Return (X, Y) of the center of cell containing provided text 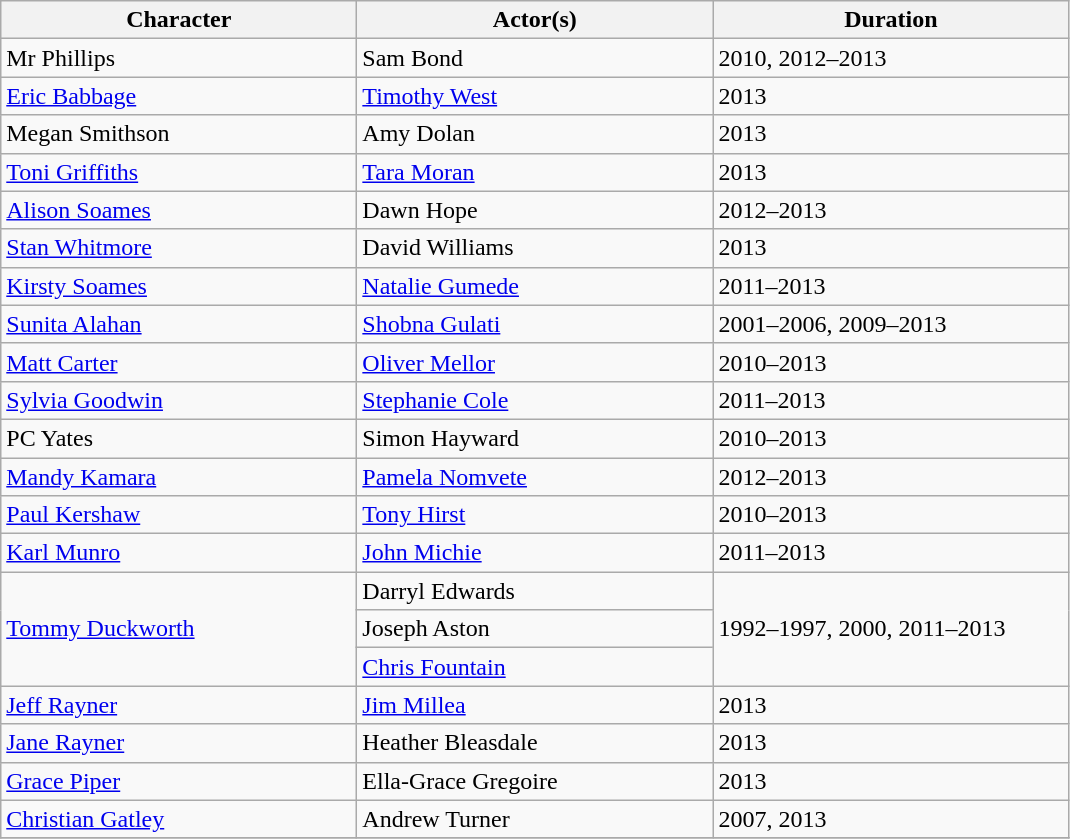
Natalie Gumede (535, 286)
2010, 2012–2013 (891, 58)
Mr Phillips (179, 58)
Actor(s) (535, 20)
Stan Whitmore (179, 248)
Tony Hirst (535, 515)
Mandy Kamara (179, 477)
Jim Millea (535, 705)
John Michie (535, 553)
Amy Dolan (535, 134)
1992–1997, 2000, 2011–2013 (891, 629)
David Williams (535, 248)
Jeff Rayner (179, 705)
Pamela Nomvete (535, 477)
Joseph Aston (535, 629)
Megan Smithson (179, 134)
Darryl Edwards (535, 591)
Tommy Duckworth (179, 629)
Tara Moran (535, 172)
Heather Bleasdale (535, 743)
Alison Soames (179, 210)
Karl Munro (179, 553)
2001–2006, 2009–2013 (891, 324)
Eric Babbage (179, 96)
PC Yates (179, 438)
Christian Gatley (179, 819)
Matt Carter (179, 362)
Character (179, 20)
Kirsty Soames (179, 286)
Oliver Mellor (535, 362)
Jane Rayner (179, 743)
2007, 2013 (891, 819)
Stephanie Cole (535, 400)
Duration (891, 20)
Sam Bond (535, 58)
Timothy West (535, 96)
Chris Fountain (535, 667)
Simon Hayward (535, 438)
Toni Griffiths (179, 172)
Shobna Gulati (535, 324)
Dawn Hope (535, 210)
Andrew Turner (535, 819)
Grace Piper (179, 781)
Sylvia Goodwin (179, 400)
Paul Kershaw (179, 515)
Sunita Alahan (179, 324)
Ella-Grace Gregoire (535, 781)
